Extract the (x, y) coordinate from the center of the cell holding the provided text.  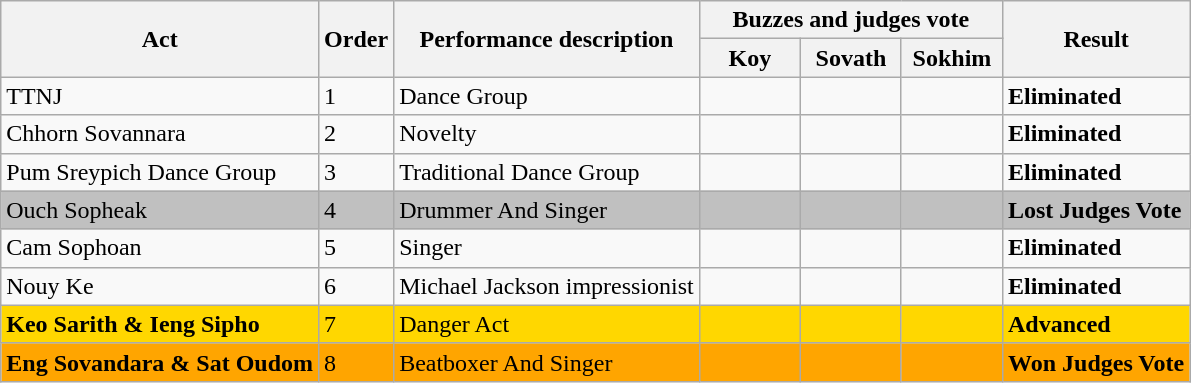
Sovath (850, 58)
Nouy Ke (160, 286)
1 (356, 96)
Michael Jackson impressionist (547, 286)
5 (356, 248)
8 (356, 362)
Lost Judges Vote (1096, 210)
Result (1096, 39)
Keo Sarith & Ieng Sipho (160, 324)
Beatboxer And Singer (547, 362)
Danger Act (547, 324)
7 (356, 324)
Cam Sophoan (160, 248)
Ouch Sopheak (160, 210)
Won Judges Vote (1096, 362)
Pum Sreypich Dance Group (160, 172)
Chhorn Sovannara (160, 134)
Advanced (1096, 324)
Koy (750, 58)
Drummer And Singer (547, 210)
Performance description (547, 39)
Order (356, 39)
TTNJ (160, 96)
Eng Sovandara & Sat Oudom (160, 362)
3 (356, 172)
Dance Group (547, 96)
6 (356, 286)
Sokhim (952, 58)
Traditional Dance Group (547, 172)
2 (356, 134)
Novelty (547, 134)
Singer (547, 248)
Buzzes and judges vote (850, 20)
4 (356, 210)
Act (160, 39)
